Search for the cell housing the specified text and yield its [x, y] center coordinate. 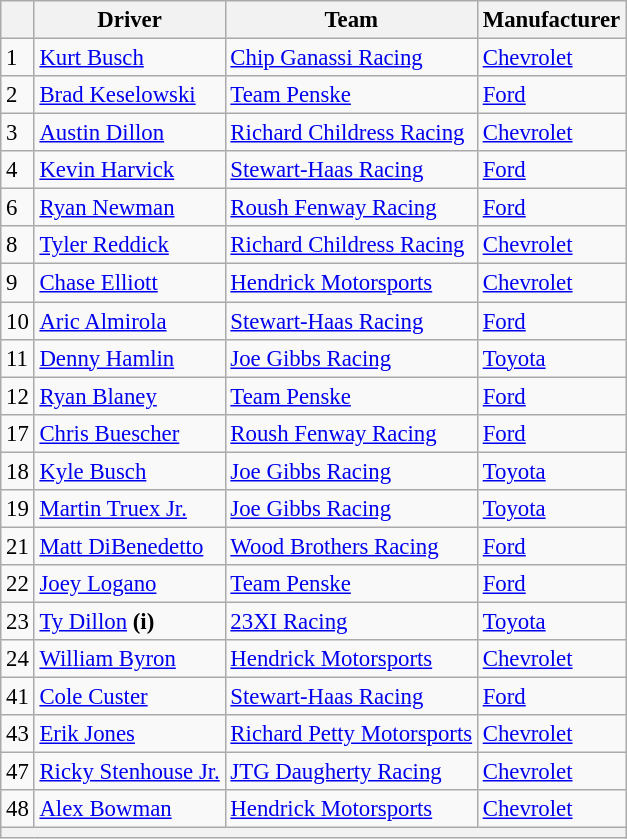
Matt DiBenedetto [130, 546]
43 [18, 734]
2 [18, 95]
Joey Logano [130, 584]
6 [18, 208]
Driver [130, 20]
Erik Jones [130, 734]
8 [18, 245]
Denny Hamlin [130, 358]
Manufacturer [551, 20]
10 [18, 321]
22 [18, 584]
Ricky Stenhouse Jr. [130, 772]
Richard Petty Motorsports [351, 734]
12 [18, 396]
Kevin Harvick [130, 170]
Aric Almirola [130, 321]
Kyle Busch [130, 471]
Chase Elliott [130, 283]
1 [18, 58]
Tyler Reddick [130, 245]
11 [18, 358]
Ty Dillon (i) [130, 621]
JTG Daugherty Racing [351, 772]
3 [18, 133]
Austin Dillon [130, 133]
48 [18, 809]
Martin Truex Jr. [130, 509]
17 [18, 433]
4 [18, 170]
Ryan Blaney [130, 396]
Ryan Newman [130, 208]
Kurt Busch [130, 58]
Chris Buescher [130, 433]
William Byron [130, 659]
23 [18, 621]
Alex Bowman [130, 809]
41 [18, 697]
24 [18, 659]
18 [18, 471]
19 [18, 509]
47 [18, 772]
Cole Custer [130, 697]
Team [351, 20]
23XI Racing [351, 621]
Wood Brothers Racing [351, 546]
Chip Ganassi Racing [351, 58]
Brad Keselowski [130, 95]
9 [18, 283]
21 [18, 546]
